Extract the (X, Y) coordinate from the center of the cell holding the provided text.  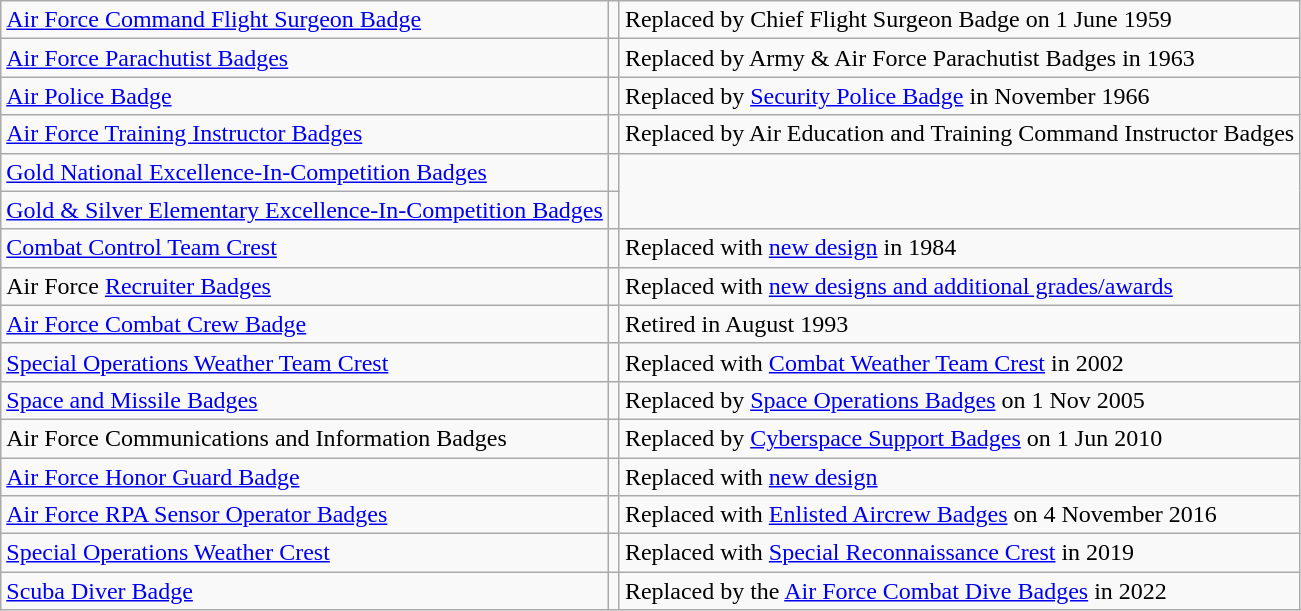
Air Force RPA Sensor Operator Badges (305, 515)
Air Force Combat Crew Badge (305, 324)
Gold National Excellence-In-Competition Badges (305, 172)
Replaced with Special Reconnaissance Crest in 2019 (959, 553)
Replaced by the Air Force Combat Dive Badges in 2022 (959, 591)
Replaced by Air Education and Training Command Instructor Badges (959, 134)
Air Force Recruiter Badges (305, 286)
Air Force Parachutist Badges (305, 58)
Air Force Communications and Information Badges (305, 438)
Air Force Honor Guard Badge (305, 477)
Retired in August 1993 (959, 324)
Replaced by Army & Air Force Parachutist Badges in 1963 (959, 58)
Special Operations Weather Crest (305, 553)
Gold & Silver Elementary Excellence-In-Competition Badges (305, 210)
Replaced with new design (959, 477)
Replaced by Space Operations Badges on 1 Nov 2005 (959, 400)
Replaced with new design in 1984 (959, 248)
Replaced with Enlisted Aircrew Badges on 4 November 2016 (959, 515)
Replaced by Security Police Badge in November 1966 (959, 96)
Air Police Badge (305, 96)
Replaced with Combat Weather Team Crest in 2002 (959, 362)
Replaced with new designs and additional grades/awards (959, 286)
Air Force Command Flight Surgeon Badge (305, 20)
Replaced by Chief Flight Surgeon Badge on 1 June 1959 (959, 20)
Scuba Diver Badge (305, 591)
Air Force Training Instructor Badges (305, 134)
Special Operations Weather Team Crest (305, 362)
Replaced by Cyberspace Support Badges on 1 Jun 2010 (959, 438)
Space and Missile Badges (305, 400)
Combat Control Team Crest (305, 248)
